Return [X, Y] of the center of cell containing provided text 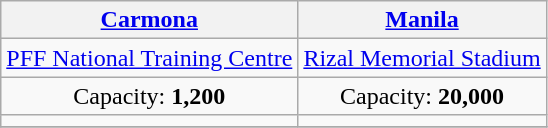
PFF National Training Centre [150, 58]
Capacity: 20,000 [422, 96]
Rizal Memorial Stadium [422, 58]
Capacity: 1,200 [150, 96]
Carmona [150, 20]
Manila [422, 20]
